For the text-containing cell, return its midpoint in (x, y) coordinate format. 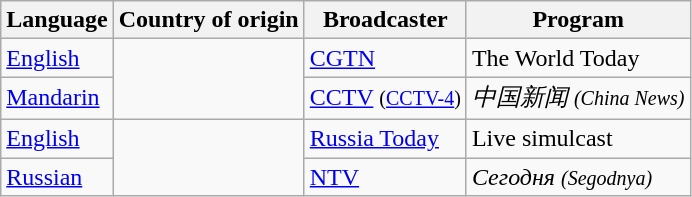
The World Today (578, 58)
NTV (385, 177)
CCTV (CCTV-4) (385, 98)
Сегодня (Segodnya) (578, 177)
Mandarin (57, 98)
Russian (57, 177)
Program (578, 20)
CGTN (385, 58)
Russia Today (385, 138)
Language (57, 20)
中国新闻 (China News) (578, 98)
Live simulcast (578, 138)
Broadcaster (385, 20)
Country of origin (208, 20)
